Extract the (x, y) coordinate from the center of the cell holding the provided text.  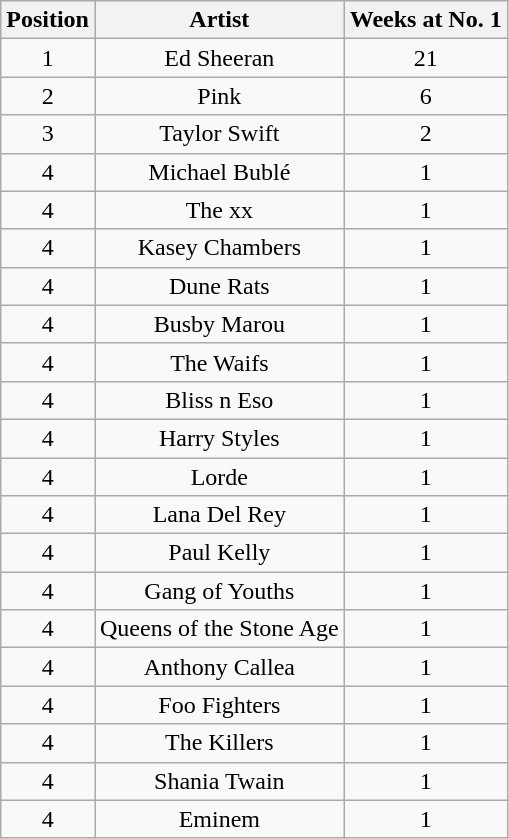
Dune Rats (219, 286)
Position (48, 20)
The Killers (219, 743)
Anthony Callea (219, 667)
Gang of Youths (219, 591)
3 (48, 134)
Artist (219, 20)
Queens of the Stone Age (219, 629)
Taylor Swift (219, 134)
Kasey Chambers (219, 248)
Lorde (219, 477)
Bliss n Eso (219, 400)
Pink (219, 96)
6 (426, 96)
Foo Fighters (219, 705)
Lana Del Rey (219, 515)
21 (426, 58)
Harry Styles (219, 438)
Weeks at No. 1 (426, 20)
Eminem (219, 819)
Shania Twain (219, 781)
Ed Sheeran (219, 58)
The xx (219, 210)
Michael Bublé (219, 172)
Busby Marou (219, 324)
The Waifs (219, 362)
Paul Kelly (219, 553)
